From the cell containing the given text, extract its center point as [x, y] coordinate. 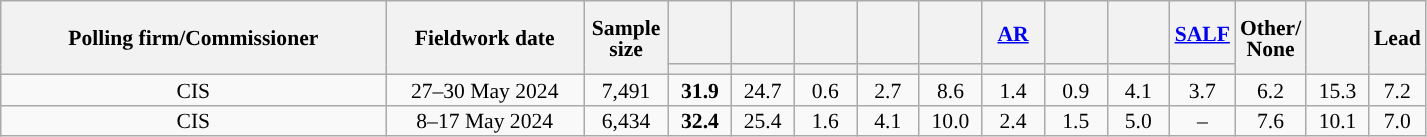
31.9 [700, 90]
Polling firm/Commissioner [194, 38]
Fieldwork date [485, 38]
24.7 [762, 90]
6,434 [626, 120]
25.4 [762, 120]
SALF [1202, 32]
5.0 [1138, 120]
1.6 [826, 120]
15.3 [1338, 90]
7,491 [626, 90]
3.7 [1202, 90]
1.4 [1014, 90]
7.2 [1398, 90]
Sample size [626, 38]
6.2 [1270, 90]
7.6 [1270, 120]
8–17 May 2024 [485, 120]
– [1202, 120]
8.6 [950, 90]
10.1 [1338, 120]
10.0 [950, 120]
2.7 [888, 90]
2.4 [1014, 120]
32.4 [700, 120]
0.9 [1076, 90]
0.6 [826, 90]
AR [1014, 32]
27–30 May 2024 [485, 90]
7.0 [1398, 120]
Other/None [1270, 38]
1.5 [1076, 120]
Lead [1398, 38]
